Capture the cell that displays the provided text and extract its [x, y] central coordinate. 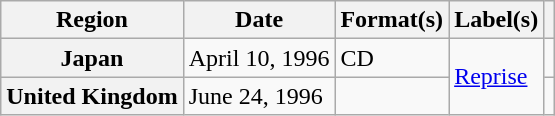
June 24, 1996 [259, 96]
Date [259, 20]
Japan [92, 58]
Label(s) [496, 20]
Reprise [496, 77]
April 10, 1996 [259, 58]
United Kingdom [92, 96]
Format(s) [392, 20]
CD [392, 58]
Region [92, 20]
